Return [x, y] of the center of cell containing provided text 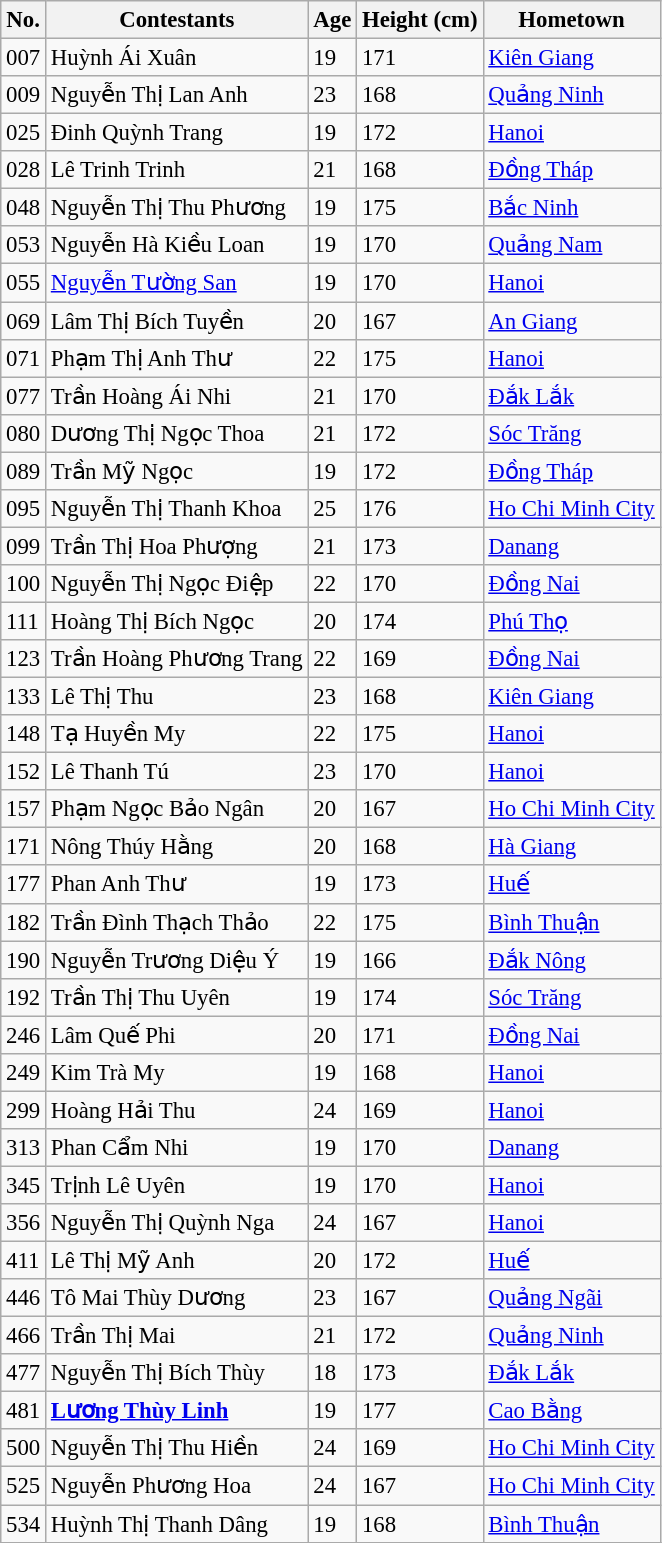
Lê Thị Thu [178, 697]
Nguyễn Thị Ngọc Điệp [178, 584]
313 [24, 1148]
Lê Trinh Trinh [178, 170]
345 [24, 1185]
Nguyễn Tường San [178, 283]
Kim Trà My [178, 1073]
Hoàng Hải Thu [178, 1110]
Lâm Thị Bích Tuyền [178, 321]
299 [24, 1110]
Lương Thùy Linh [178, 1411]
246 [24, 1035]
Phan Cẩm Nhi [178, 1148]
Trần Thị Mai [178, 1336]
Quảng Nam [572, 245]
411 [24, 1261]
048 [24, 208]
Huỳnh Thị Thanh Dâng [178, 1524]
077 [24, 396]
148 [24, 734]
Trần Thị Thu Uyên [178, 997]
Nguyễn Thị Thu Hiền [178, 1449]
Tạ Huyền My [178, 734]
111 [24, 621]
Trần Đình Thạch Thảo [178, 922]
Phạm Ngọc Bảo Ngân [178, 809]
Trần Hoàng Ái Nhi [178, 396]
An Giang [572, 321]
525 [24, 1486]
080 [24, 433]
No. [24, 20]
Trần Thị Hoa Phượng [178, 546]
095 [24, 509]
007 [24, 58]
Nguyễn Thị Lan Anh [178, 95]
166 [420, 960]
Phú Thọ [572, 621]
Dương Thị Ngọc Thoa [178, 433]
Tô Mai Thùy Dương [178, 1298]
Cao Bằng [572, 1411]
466 [24, 1336]
Huỳnh Ái Xuân [178, 58]
Hometown [572, 20]
028 [24, 170]
053 [24, 245]
481 [24, 1411]
Trần Mỹ Ngọc [178, 471]
Bắc Ninh [572, 208]
Hà Giang [572, 847]
446 [24, 1298]
192 [24, 997]
Lâm Quế Phi [178, 1035]
Trần Hoàng Phương Trang [178, 659]
Nông Thúy Hằng [178, 847]
009 [24, 95]
190 [24, 960]
Lê Thị Mỹ Anh [178, 1261]
Age [332, 20]
Trịnh Lê Uyên [178, 1185]
Phạm Thị Anh Thư [178, 358]
157 [24, 809]
18 [332, 1373]
Hoàng Thị Bích Ngọc [178, 621]
Quảng Ngãi [572, 1298]
Contestants [178, 20]
182 [24, 922]
176 [420, 509]
Nguyễn Trương Diệu Ý [178, 960]
500 [24, 1449]
Phan Anh Thư [178, 885]
Nguyễn Thị Quỳnh Nga [178, 1223]
Height (cm) [420, 20]
534 [24, 1524]
069 [24, 321]
Nguyễn Thị Bích Thùy [178, 1373]
356 [24, 1223]
123 [24, 659]
25 [332, 509]
055 [24, 283]
071 [24, 358]
Nguyễn Hà Kiều Loan [178, 245]
Nguyễn Thị Thu Phương [178, 208]
089 [24, 471]
100 [24, 584]
Nguyễn Thị Thanh Khoa [178, 509]
249 [24, 1073]
Nguyễn Phương Hoa [178, 1486]
133 [24, 697]
477 [24, 1373]
152 [24, 772]
Lê Thanh Tú [178, 772]
025 [24, 133]
099 [24, 546]
Đắk Nông [572, 960]
Đinh Quỳnh Trang [178, 133]
